Determine the (X, Y) coordinate at the center of the cell enclosing the given text.  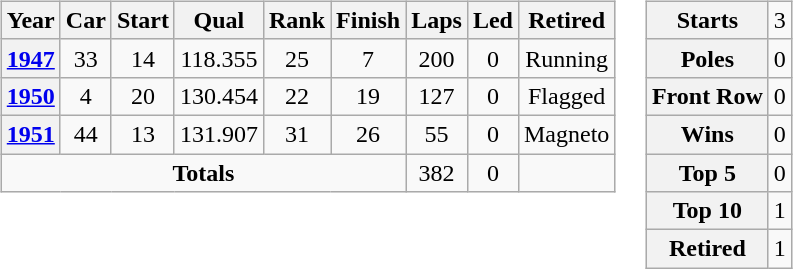
4 (86, 96)
44 (86, 134)
22 (296, 96)
118.355 (218, 58)
Wins (707, 134)
55 (437, 134)
Flagged (566, 96)
20 (142, 96)
3 (780, 20)
Finish (368, 20)
Starts (707, 20)
Car (86, 20)
Top 10 (707, 211)
Running (566, 58)
26 (368, 134)
25 (296, 58)
1950 (30, 96)
33 (86, 58)
Rank (296, 20)
Year (30, 20)
Start (142, 20)
14 (142, 58)
13 (142, 134)
Qual (218, 20)
Led (492, 20)
Front Row (707, 96)
Magneto (566, 134)
Laps (437, 20)
1951 (30, 134)
19 (368, 96)
Top 5 (707, 173)
382 (437, 173)
Poles (707, 58)
7 (368, 58)
31 (296, 134)
131.907 (218, 134)
200 (437, 58)
130.454 (218, 96)
Totals (203, 173)
1947 (30, 58)
127 (437, 96)
